From the cell containing the given text, extract its center point as (x, y) coordinate. 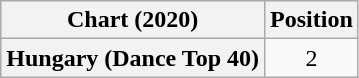
Chart (2020) (133, 20)
2 (312, 58)
Position (312, 20)
Hungary (Dance Top 40) (133, 58)
